Provide the [x, y] coordinate of the cell's center where the given text is located.  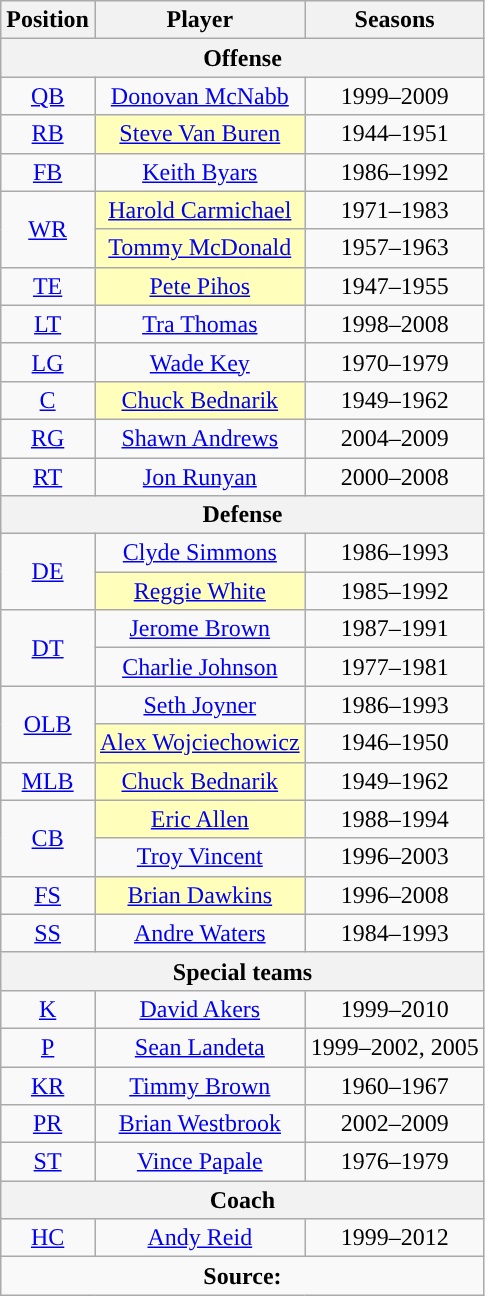
1998–2008 [394, 324]
1957–1963 [394, 248]
Position [48, 20]
Coach [242, 1200]
Wade Key [200, 362]
1970–1979 [394, 362]
Source: [242, 1276]
SS [48, 933]
LG [48, 362]
1946–1950 [394, 743]
Eric Allen [200, 819]
1999–2002, 2005 [394, 1047]
Offense [242, 58]
1977–1981 [394, 667]
C [48, 400]
Sean Landeta [200, 1047]
Brian Westbrook [200, 1124]
Reggie White [200, 591]
PR [48, 1124]
Jerome Brown [200, 629]
Andre Waters [200, 933]
DT [48, 648]
1976–1979 [394, 1162]
OLB [48, 724]
Tommy McDonald [200, 248]
1944–1951 [394, 134]
K [48, 1009]
KR [48, 1085]
Seasons [394, 20]
FS [48, 895]
1999–2009 [394, 96]
Alex Wojciechowicz [200, 743]
Andy Reid [200, 1238]
RB [48, 134]
Jon Runyan [200, 477]
1960–1967 [394, 1085]
Brian Dawkins [200, 895]
2000–2008 [394, 477]
1996–2003 [394, 857]
Timmy Brown [200, 1085]
1971–1983 [394, 210]
CB [48, 838]
Shawn Andrews [200, 438]
TE [48, 286]
Tra Thomas [200, 324]
ST [48, 1162]
RG [48, 438]
Donovan McNabb [200, 96]
HC [48, 1238]
P [48, 1047]
MLB [48, 781]
Player [200, 20]
LT [48, 324]
Harold Carmichael [200, 210]
Special teams [242, 971]
Troy Vincent [200, 857]
1984–1993 [394, 933]
RT [48, 477]
Defense [242, 515]
QB [48, 96]
1986–1992 [394, 172]
Charlie Johnson [200, 667]
DE [48, 572]
Clyde Simmons [200, 553]
2004–2009 [394, 438]
Keith Byars [200, 172]
Steve Van Buren [200, 134]
1996–2008 [394, 895]
Vince Papale [200, 1162]
1985–1992 [394, 591]
1999–2012 [394, 1238]
1987–1991 [394, 629]
FB [48, 172]
David Akers [200, 1009]
1947–1955 [394, 286]
1999–2010 [394, 1009]
1988–1994 [394, 819]
2002–2009 [394, 1124]
Seth Joyner [200, 705]
WR [48, 229]
Pete Pihos [200, 286]
